Find where the given text appears and provide that cell's center as [X, Y] coordinate. 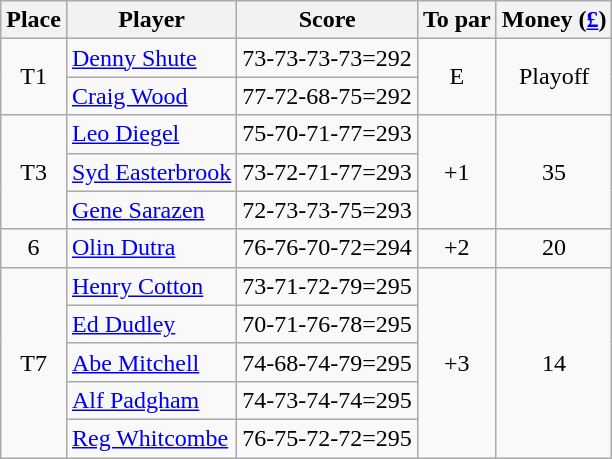
E [456, 77]
6 [34, 248]
77-72-68-75=292 [328, 96]
Money (£) [554, 20]
74-68-74-79=295 [328, 362]
Player [151, 20]
Olin Dutra [151, 248]
14 [554, 362]
76-75-72-72=295 [328, 438]
75-70-71-77=293 [328, 134]
+3 [456, 362]
Alf Padgham [151, 400]
Ed Dudley [151, 324]
Abe Mitchell [151, 362]
Reg Whitcombe [151, 438]
Leo Diegel [151, 134]
35 [554, 172]
76-76-70-72=294 [328, 248]
70-71-76-78=295 [328, 324]
Henry Cotton [151, 286]
73-71-72-79=295 [328, 286]
+1 [456, 172]
73-72-71-77=293 [328, 172]
+2 [456, 248]
Denny Shute [151, 58]
74-73-74-74=295 [328, 400]
Place [34, 20]
Playoff [554, 77]
Syd Easterbrook [151, 172]
To par [456, 20]
T7 [34, 362]
72-73-73-75=293 [328, 210]
Gene Sarazen [151, 210]
Craig Wood [151, 96]
T1 [34, 77]
T3 [34, 172]
20 [554, 248]
73-73-73-73=292 [328, 58]
Score [328, 20]
